Provide the (x, y) coordinate of the cell's center where the given text is located.  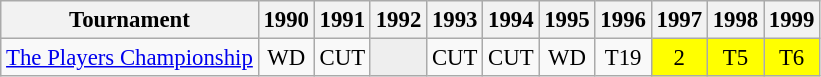
2 (679, 58)
1997 (679, 20)
1992 (398, 20)
1995 (567, 20)
1990 (286, 20)
1994 (511, 20)
1998 (735, 20)
1996 (623, 20)
Tournament (130, 20)
T6 (792, 58)
1991 (342, 20)
T19 (623, 58)
1993 (455, 20)
The Players Championship (130, 58)
T5 (735, 58)
1999 (792, 20)
